Determine the [x, y] coordinate at the center of the cell enclosing the given text.  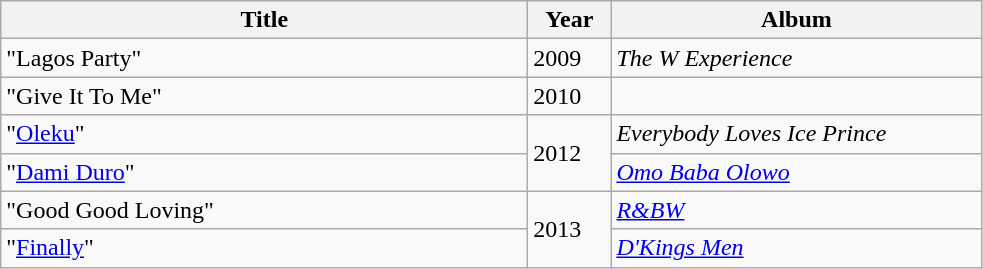
2010 [570, 96]
"Oleku" [264, 134]
"Lagos Party" [264, 58]
Title [264, 20]
The W Experience [796, 58]
Year [570, 20]
2009 [570, 58]
R&BW [796, 210]
"Good Good Loving" [264, 210]
"Finally" [264, 248]
"Give It To Me" [264, 96]
Album [796, 20]
D'Kings Men [796, 248]
Omo Baba Olowo [796, 172]
"Dami Duro" [264, 172]
Everybody Loves Ice Prince [796, 134]
2013 [570, 229]
2012 [570, 153]
